Identify which cell holds the provided text, then report its (X, Y) central coordinate. 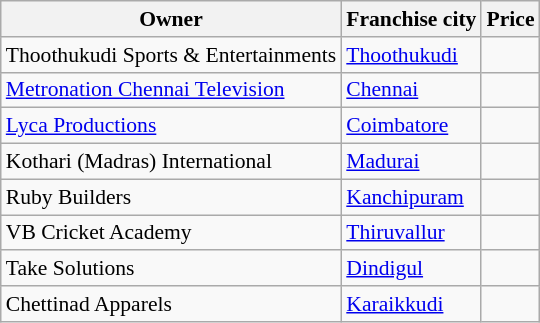
Thoothukudi Sports & Entertainments (171, 55)
Metronation Chennai Television (171, 90)
Kothari (Madras) International (171, 162)
Kanchipuram (411, 197)
Madurai (411, 162)
Owner (171, 19)
Price (510, 19)
Thiruvallur (411, 233)
Coimbatore (411, 126)
Ruby Builders (171, 197)
Lyca Productions (171, 126)
VB Cricket Academy (171, 233)
Take Solutions (171, 269)
Dindigul (411, 269)
Franchise city (411, 19)
Chennai (411, 90)
Thoothukudi (411, 55)
Karaikkudi (411, 304)
Chettinad Apparels (171, 304)
